Search for the cell housing the specified text and yield its [x, y] center coordinate. 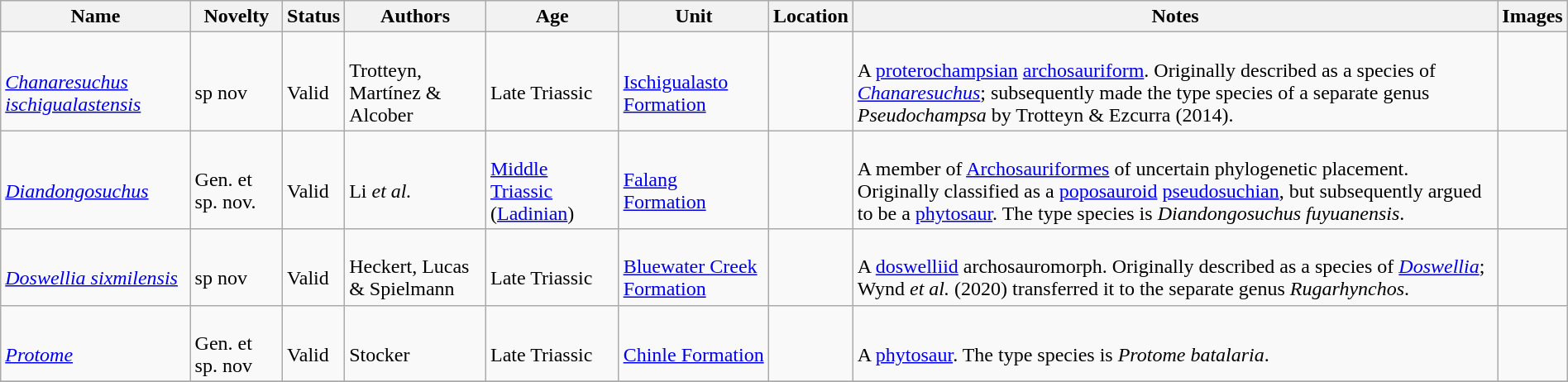
Unit [693, 17]
Location [811, 17]
Protome [96, 343]
Bluewater Creek Formation [693, 267]
Doswellia sixmilensis [96, 267]
Authors [415, 17]
Gen. et sp. nov [237, 343]
Name [96, 17]
Ischigualasto Formation [693, 81]
Age [552, 17]
Li et al. [415, 180]
Chinle Formation [693, 343]
Status [314, 17]
Diandongosuchus [96, 180]
Stocker [415, 343]
Chanaresuchus ischigualastensis [96, 81]
A phytosaur. The type species is Protome batalaria. [1175, 343]
A doswelliid archosauromorph. Originally described as a species of Doswellia; Wynd et al. (2020) transferred it to the separate genus Rugarhynchos. [1175, 267]
Middle Triassic (Ladinian) [552, 180]
Images [1532, 17]
Trotteyn, Martínez & Alcober [415, 81]
Notes [1175, 17]
Gen. et sp. nov. [237, 180]
Novelty [237, 17]
Falang Formation [693, 180]
Heckert, Lucas & Spielmann [415, 267]
